Capture the cell that displays the provided text and extract its [X, Y] central coordinate. 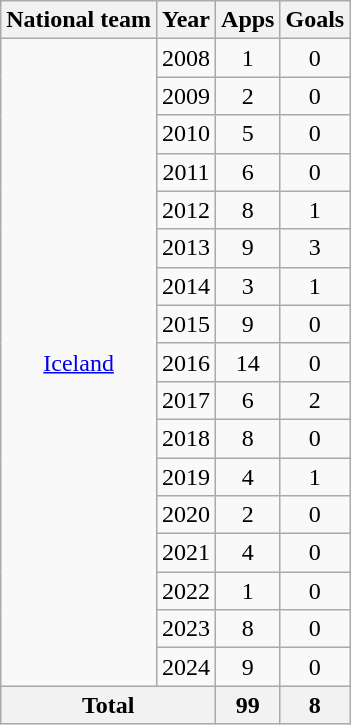
2018 [186, 438]
National team [79, 20]
2014 [186, 286]
Apps [248, 20]
2024 [186, 667]
2019 [186, 477]
2008 [186, 58]
14 [248, 362]
2010 [186, 134]
Year [186, 20]
99 [248, 705]
2011 [186, 172]
2013 [186, 248]
2023 [186, 629]
Iceland [79, 362]
2022 [186, 591]
2016 [186, 362]
2021 [186, 553]
2020 [186, 515]
Total [108, 705]
2009 [186, 96]
2015 [186, 324]
5 [248, 134]
2017 [186, 400]
2012 [186, 210]
Goals [315, 20]
